Locate the cell with the specified text and output its (X, Y) center coordinate. 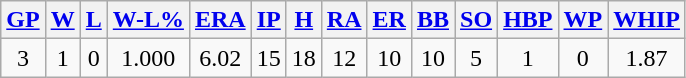
18 (304, 58)
12 (344, 58)
GP (23, 20)
ER (389, 20)
3 (23, 58)
15 (268, 58)
WP (583, 20)
ERA (220, 20)
IP (268, 20)
RA (344, 20)
L (94, 20)
W (62, 20)
SO (476, 20)
BB (432, 20)
W-L% (148, 20)
1.87 (647, 58)
6.02 (220, 58)
5 (476, 58)
H (304, 20)
WHIP (647, 20)
1.000 (148, 58)
HBP (528, 20)
